Extract the [X, Y] coordinate from the center of the cell holding the provided text.  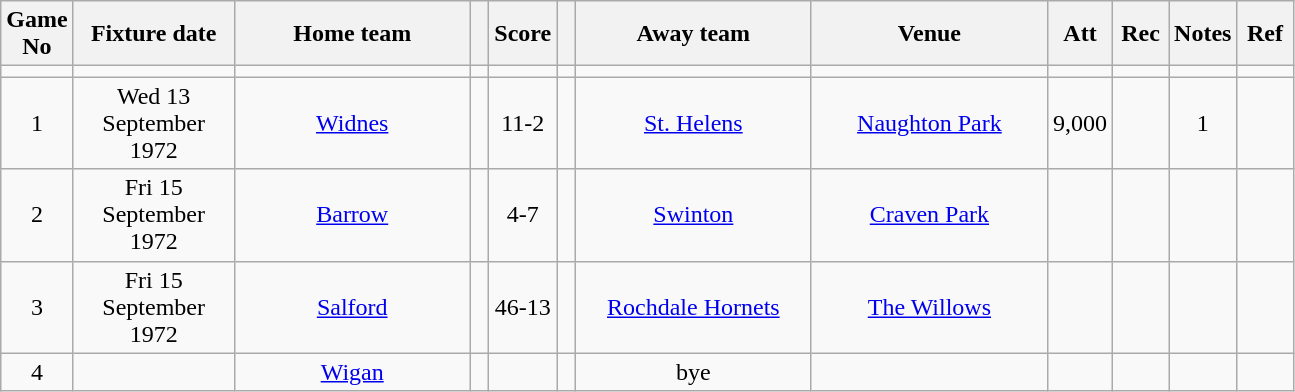
2 [37, 215]
Wed 13 September 1972 [154, 123]
Rec [1141, 34]
bye [693, 372]
Salford [352, 307]
Notes [1203, 34]
11-2 [523, 123]
Barrow [352, 215]
4-7 [523, 215]
Away team [693, 34]
The Willows [929, 307]
9,000 [1080, 123]
St. Helens [693, 123]
Wigan [352, 372]
46-13 [523, 307]
Att [1080, 34]
Naughton Park [929, 123]
Craven Park [929, 215]
Game No [37, 34]
3 [37, 307]
Rochdale Hornets [693, 307]
Widnes [352, 123]
Fixture date [154, 34]
Score [523, 34]
Home team [352, 34]
Venue [929, 34]
4 [37, 372]
Swinton [693, 215]
Ref [1265, 34]
